Extract the (x, y) coordinate from the center of the cell holding the provided text.  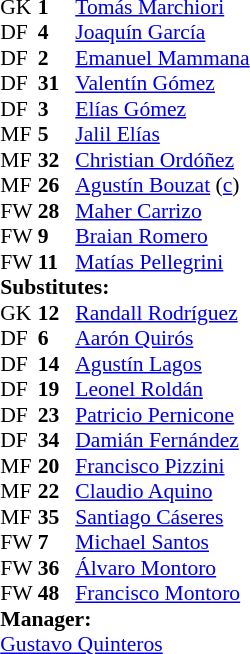
Aarón Quirós (162, 339)
48 (57, 593)
23 (57, 415)
2 (57, 58)
34 (57, 441)
9 (57, 237)
Claudio Aquino (162, 491)
11 (57, 262)
26 (57, 185)
Leonel Roldán (162, 389)
28 (57, 211)
12 (57, 313)
Álvaro Montoro (162, 568)
Matías Pellegrini (162, 262)
Elías Gómez (162, 109)
32 (57, 160)
20 (57, 466)
Francisco Pizzini (162, 466)
Agustín Lagos (162, 364)
Christian Ordóñez (162, 160)
Randall Rodríguez (162, 313)
4 (57, 33)
Valentín Gómez (162, 83)
Braian Romero (162, 237)
Michael Santos (162, 543)
31 (57, 83)
6 (57, 339)
Substitutes: (124, 287)
Manager: (124, 619)
14 (57, 364)
Maher Carrizo (162, 211)
Emanuel Mammana (162, 58)
22 (57, 491)
GK (19, 313)
19 (57, 389)
Jalil Elías (162, 135)
7 (57, 543)
5 (57, 135)
36 (57, 568)
Agustín Bouzat (c) (162, 185)
3 (57, 109)
Damián Fernández (162, 441)
Joaquín García (162, 33)
Patricio Pernicone (162, 415)
Santiago Cáseres (162, 517)
Francisco Montoro (162, 593)
35 (57, 517)
